Return [x, y] of the center of cell containing provided text 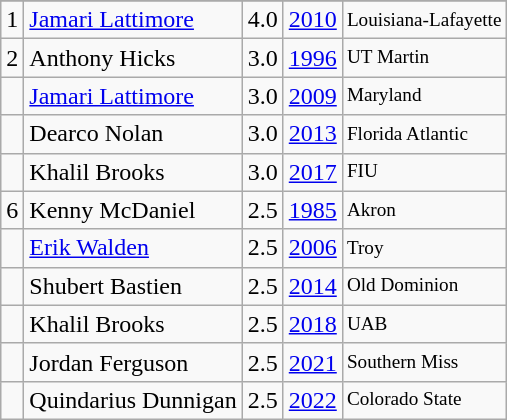
2009 [312, 96]
1985 [312, 210]
Old Dominion [424, 286]
Akron [424, 210]
Anthony Hicks [133, 58]
UAB [424, 324]
6 [12, 210]
2010 [312, 20]
Troy [424, 248]
Florida Atlantic [424, 134]
2018 [312, 324]
Jordan Ferguson [133, 362]
2006 [312, 248]
2 [12, 58]
2017 [312, 172]
2013 [312, 134]
Louisiana-Lafayette [424, 20]
Southern Miss [424, 362]
FIU [424, 172]
Kenny McDaniel [133, 210]
4.0 [262, 20]
Colorado State [424, 400]
1 [12, 20]
Dearco Nolan [133, 134]
1996 [312, 58]
2022 [312, 400]
Erik Walden [133, 248]
UT Martin [424, 58]
2014 [312, 286]
2021 [312, 362]
Shubert Bastien [133, 286]
Quindarius Dunnigan [133, 400]
Maryland [424, 96]
